Return the (x, y) coordinate for the center point of the cell that contains the specified text.  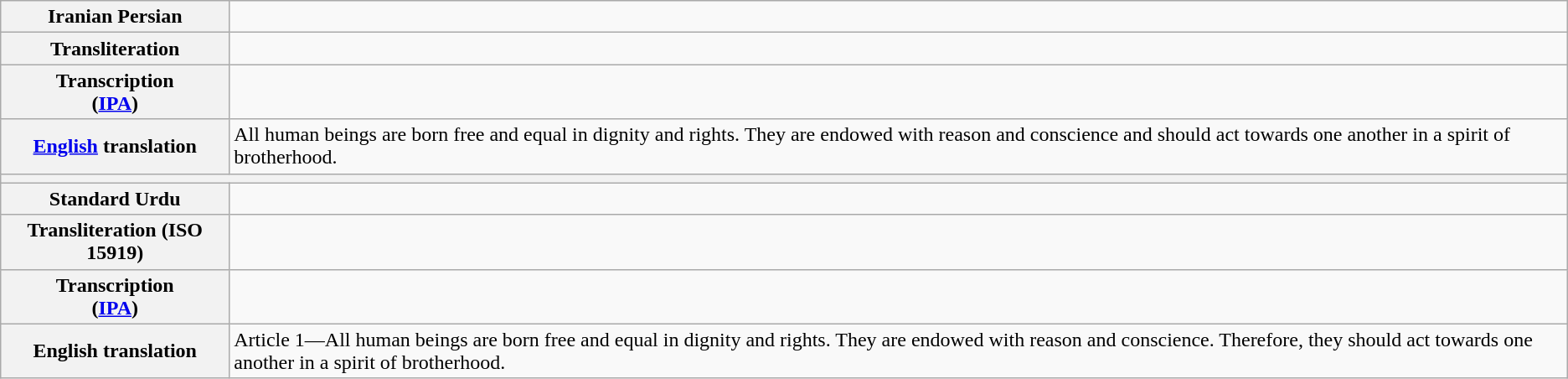
Transliteration (116, 49)
Standard Urdu (116, 199)
Iranian Persian (116, 17)
Transliteration (ISO 15919) (116, 241)
